Locate the cell with the specified text and output its (X, Y) center coordinate. 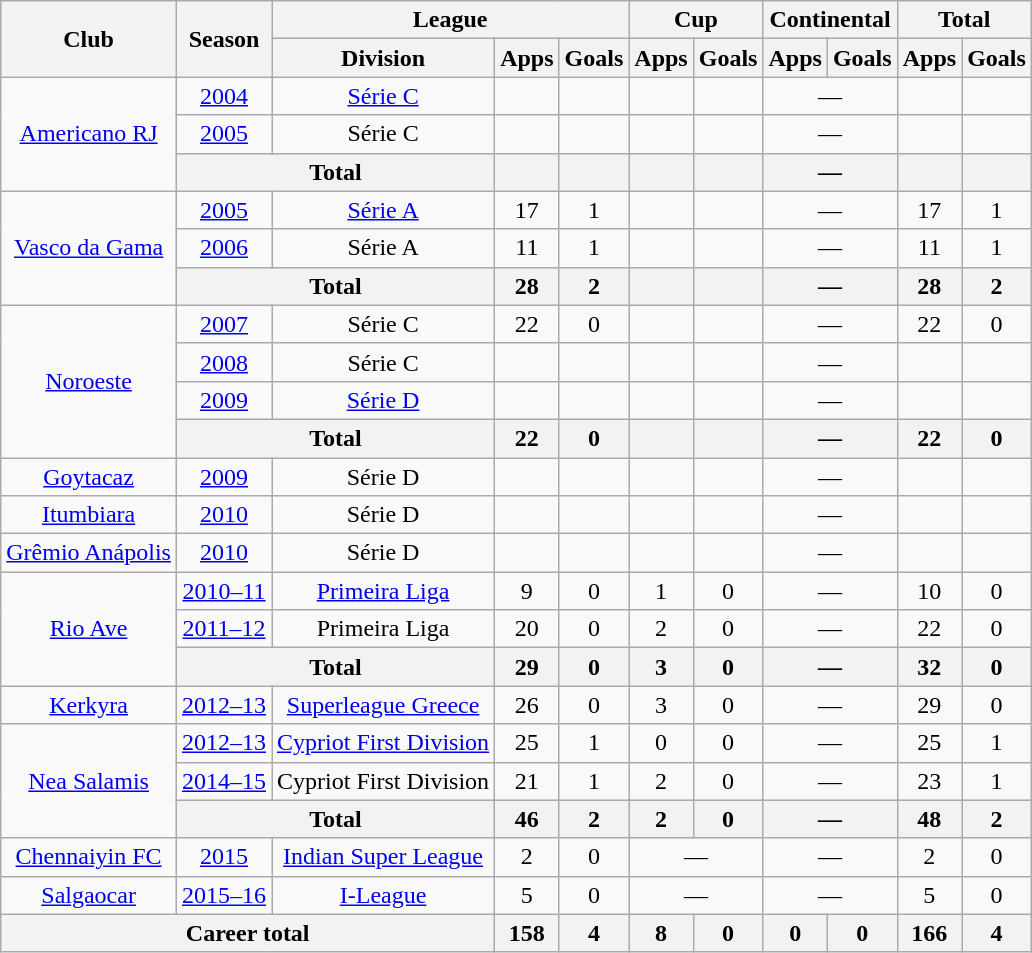
Chennaiyin FC (89, 857)
10 (929, 591)
Superleague Greece (384, 705)
20 (527, 629)
Nea Salamis (89, 781)
Continental (830, 20)
48 (929, 819)
2014–15 (224, 781)
League (450, 20)
Americano RJ (89, 134)
158 (527, 933)
2015 (224, 857)
2008 (224, 362)
23 (929, 781)
Salgaocar (89, 895)
26 (527, 705)
Career total (248, 933)
2007 (224, 324)
166 (929, 933)
Rio Ave (89, 629)
Goytacaz (89, 477)
Season (224, 39)
I-League (384, 895)
2004 (224, 96)
46 (527, 819)
21 (527, 781)
32 (929, 667)
Indian Super League (384, 857)
Club (89, 39)
2011–12 (224, 629)
9 (527, 591)
Vasco da Gama (89, 248)
Division (384, 58)
8 (661, 933)
Itumbiara (89, 515)
2010–11 (224, 591)
Cup (696, 20)
2015–16 (224, 895)
Kerkyra (89, 705)
Grêmio Anápolis (89, 553)
Noroeste (89, 381)
2006 (224, 248)
